Return the [x, y] coordinate for the center point of the cell that contains the specified text.  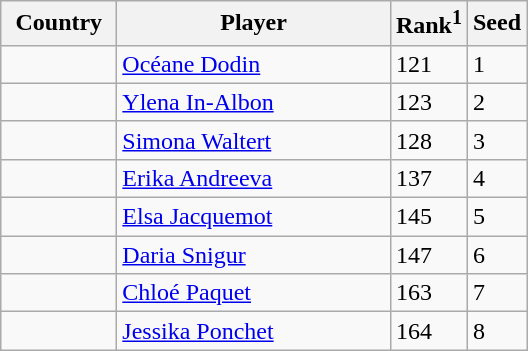
Daria Snigur [254, 255]
2 [496, 102]
1 [496, 64]
Country [59, 24]
Océane Dodin [254, 64]
Elsa Jacquemot [254, 217]
123 [428, 102]
3 [496, 140]
8 [496, 331]
Simona Waltert [254, 140]
4 [496, 178]
145 [428, 217]
Seed [496, 24]
Player [254, 24]
164 [428, 331]
Rank1 [428, 24]
Chloé Paquet [254, 293]
121 [428, 64]
5 [496, 217]
Ylena In-Albon [254, 102]
Jessika Ponchet [254, 331]
6 [496, 255]
128 [428, 140]
163 [428, 293]
147 [428, 255]
Erika Andreeva [254, 178]
7 [496, 293]
137 [428, 178]
